Return the [X, Y] coordinate for the center point of the cell that contains the specified text.  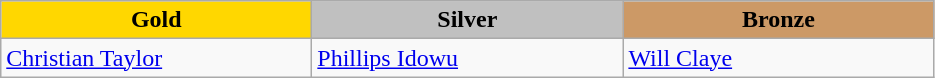
Bronze [778, 20]
Phillips Idowu [468, 58]
Gold [156, 20]
Will Claye [778, 58]
Christian Taylor [156, 58]
Silver [468, 20]
